Extract the (x, y) coordinate from the center of the cell holding the provided text.  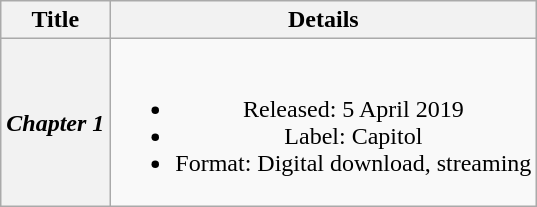
Chapter 1 (56, 122)
Title (56, 20)
Released: 5 April 2019Label: CapitolFormat: Digital download, streaming (324, 122)
Details (324, 20)
